Locate the cell with the specified text and output its (X, Y) center coordinate. 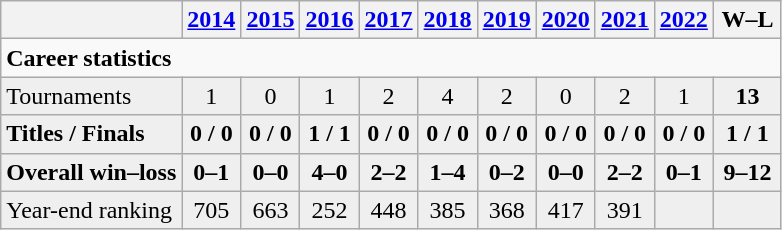
4–0 (330, 172)
705 (212, 210)
W–L (747, 20)
2016 (330, 20)
Titles / Finals (92, 134)
2015 (270, 20)
368 (506, 210)
0–2 (506, 172)
252 (330, 210)
9–12 (747, 172)
1–4 (448, 172)
2020 (566, 20)
2017 (388, 20)
Overall win–loss (92, 172)
2018 (448, 20)
Year-end ranking (92, 210)
2019 (506, 20)
2021 (624, 20)
385 (448, 210)
Tournaments (92, 96)
13 (747, 96)
448 (388, 210)
391 (624, 210)
Career statistics (392, 58)
2022 (684, 20)
2014 (212, 20)
4 (448, 96)
663 (270, 210)
417 (566, 210)
